Detect which cell encompasses the target text, then output its (x, y) center coordinate. 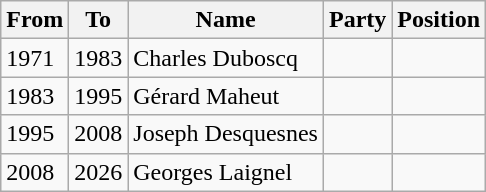
Gérard Maheut (226, 96)
From (35, 20)
1971 (35, 58)
Position (439, 20)
Joseph Desquesnes (226, 134)
2026 (98, 172)
Name (226, 20)
Georges Laignel (226, 172)
Charles Duboscq (226, 58)
Party (357, 20)
To (98, 20)
